Capture the cell that displays the provided text and extract its (X, Y) central coordinate. 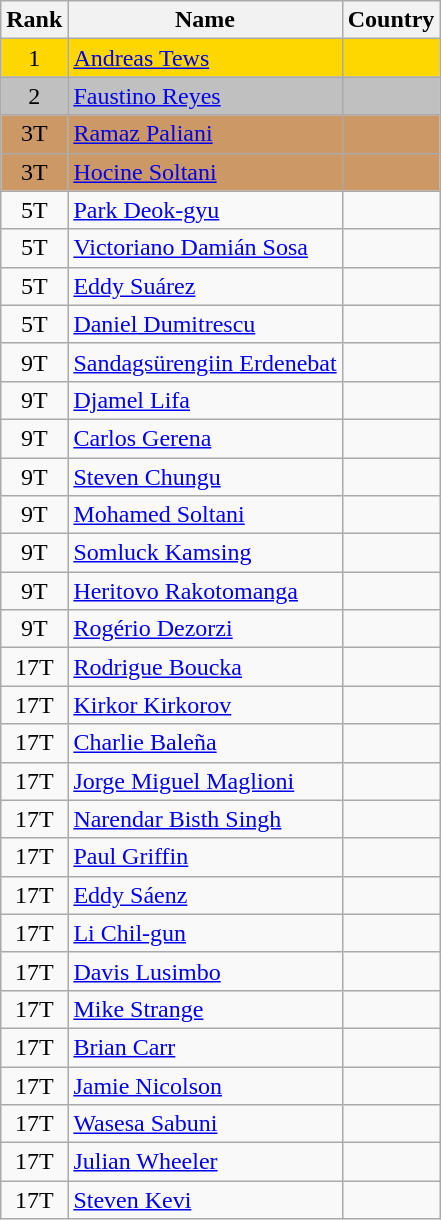
Steven Kevi (205, 1200)
Country (391, 20)
Eddy Suárez (205, 286)
Eddy Sáenz (205, 895)
Li Chil-gun (205, 933)
Wasesa Sabuni (205, 1124)
Andreas Tews (205, 58)
2 (34, 96)
Hocine Soltani (205, 172)
Mike Strange (205, 1009)
Victoriano Damián Sosa (205, 248)
Jorge Miguel Maglioni (205, 781)
Rodrigue Boucka (205, 667)
Park Deok-gyu (205, 210)
Faustino Reyes (205, 96)
Steven Chungu (205, 477)
Mohamed Soltani (205, 515)
Charlie Baleña (205, 743)
Daniel Dumitrescu (205, 324)
Paul Griffin (205, 857)
Julian Wheeler (205, 1162)
Narendar Bisth Singh (205, 819)
Somluck Kamsing (205, 553)
Davis Lusimbo (205, 971)
Name (205, 20)
Kirkor Kirkorov (205, 705)
1 (34, 58)
Rogério Dezorzi (205, 629)
Ramaz Paliani (205, 134)
Brian Carr (205, 1047)
Jamie Nicolson (205, 1085)
Djamel Lifa (205, 400)
Heritovo Rakotomanga (205, 591)
Sandagsürengiin Erdenebat (205, 362)
Carlos Gerena (205, 438)
Rank (34, 20)
